Search for the cell housing the specified text and yield its [X, Y] center coordinate. 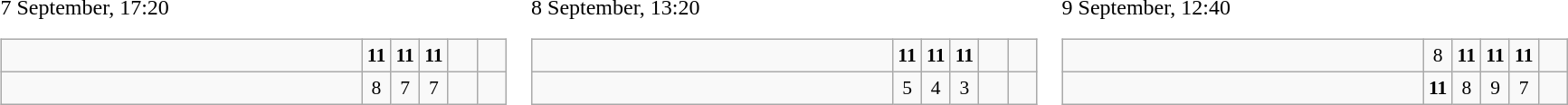
4 [936, 88]
9 [1496, 88]
3 [965, 88]
5 [908, 88]
